For the text-containing cell, return its midpoint in [X, Y] coordinate format. 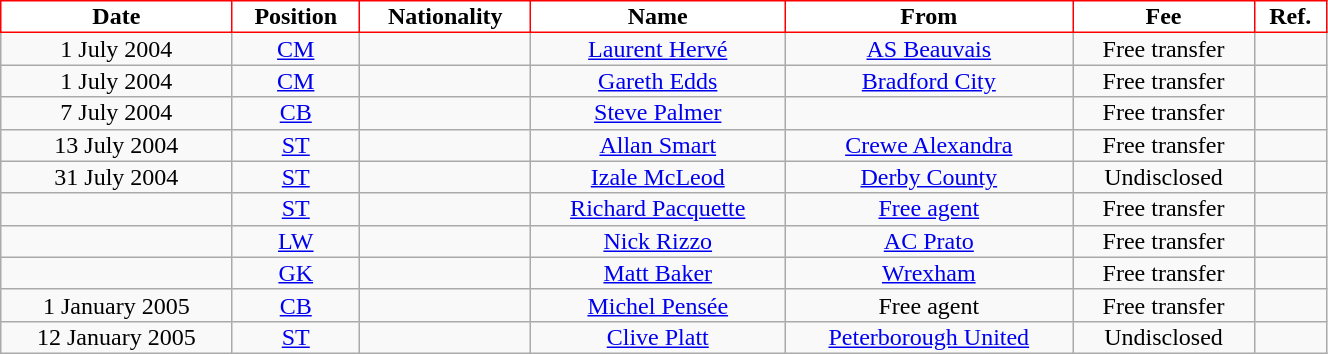
13 July 2004 [116, 145]
Nationality [446, 17]
Gareth Edds [658, 81]
Steve Palmer [658, 113]
Allan Smart [658, 145]
LW [296, 241]
Izale McLeod [658, 177]
Laurent Hervé [658, 49]
Matt Baker [658, 273]
From [929, 17]
12 January 2005 [116, 337]
1 January 2005 [116, 305]
31 July 2004 [116, 177]
Richard Pacquette [658, 209]
Date [116, 17]
AS Beauvais [929, 49]
7 July 2004 [116, 113]
Michel Pensée [658, 305]
AC Prato [929, 241]
Name [658, 17]
Wrexham [929, 273]
Ref. [1290, 17]
GK [296, 273]
Clive Platt [658, 337]
Position [296, 17]
Peterborough United [929, 337]
Fee [1164, 17]
Bradford City [929, 81]
Nick Rizzo [658, 241]
Derby County [929, 177]
Crewe Alexandra [929, 145]
